Return (x, y) of the center of cell containing provided text 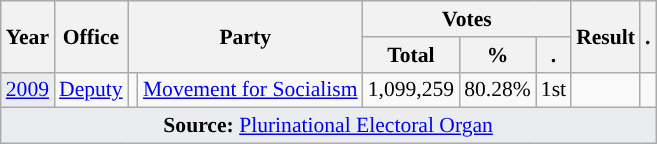
80.28% (498, 90)
% (498, 55)
Year (28, 36)
Total (411, 55)
Office (91, 36)
Movement for Socialism (250, 90)
1st (554, 90)
Source: Plurinational Electoral Organ (328, 126)
Votes (467, 19)
Deputy (91, 90)
Result (606, 36)
Party (246, 36)
1,099,259 (411, 90)
2009 (28, 90)
